From the cell containing the given text, extract its center point as (x, y) coordinate. 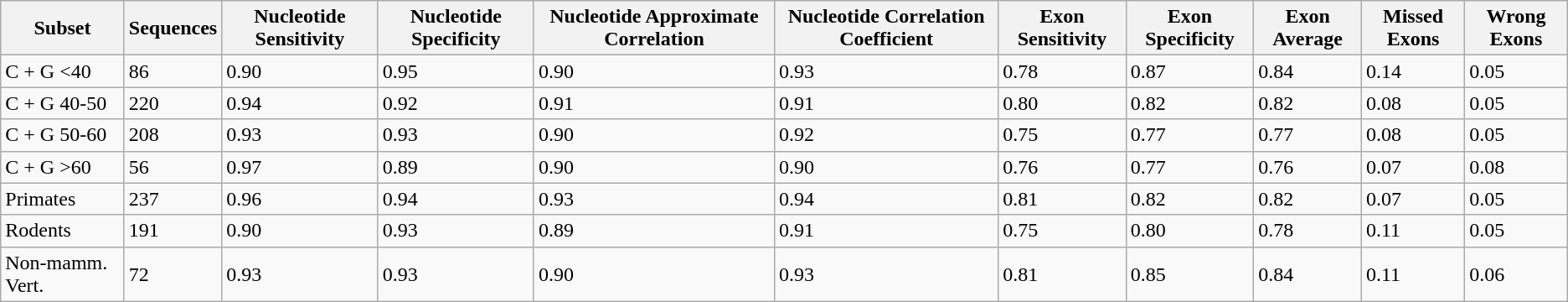
0.97 (300, 167)
Exon Specificity (1189, 29)
C + G 50-60 (63, 135)
0.14 (1412, 71)
0.06 (1516, 273)
86 (173, 71)
Missed Exons (1412, 29)
72 (173, 273)
Sequences (173, 29)
Nucleotide Specificity (456, 29)
C + G 40-50 (63, 103)
0.96 (300, 199)
C + G <40 (63, 71)
237 (173, 199)
Wrong Exons (1516, 29)
56 (173, 167)
191 (173, 231)
Primates (63, 199)
220 (173, 103)
Nucleotide Approximate Correlation (653, 29)
Exon Sensitivity (1062, 29)
208 (173, 135)
0.87 (1189, 71)
Non-mamm. Vert. (63, 273)
C + G >60 (63, 167)
Nucleotide Sensitivity (300, 29)
0.95 (456, 71)
Exon Average (1308, 29)
Nucleotide Correlation Coefficient (886, 29)
Subset (63, 29)
0.85 (1189, 273)
Rodents (63, 231)
